Locate the cell with the specified text and output its [x, y] center coordinate. 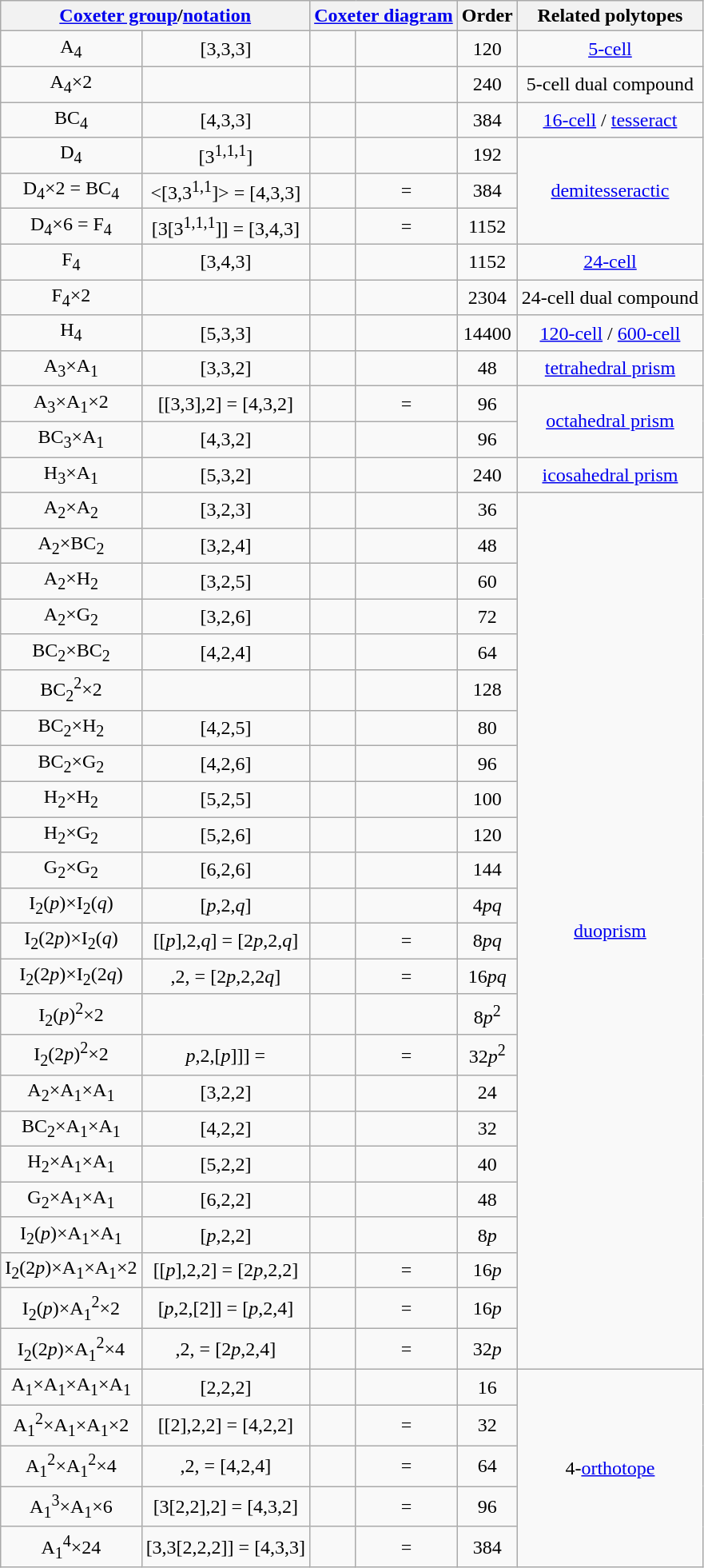
[4,3,2] [225, 439]
[6,2,6] [225, 870]
H2×H2 [71, 799]
[3,2,3] [225, 510]
,2, = [2p,2,2q] [225, 976]
2304 [487, 297]
24-cell [610, 262]
[4,2,2] [225, 1128]
D4×2 = BC4 [71, 190]
60 [487, 581]
A1×A1×A1×A1 [71, 1387]
[3,4,3] [225, 262]
36 [487, 510]
[[p],2,2] = [2p,2,2] [225, 1271]
[3,3,3] [225, 49]
[31,1,1] [225, 155]
I2(2p)2×2 [71, 1055]
I2(p)2×2 [71, 1014]
A2×H2 [71, 581]
[4,2,4] [225, 652]
p,2,[p]]] = [225, 1055]
I2(2p)×A1×A1×2 [71, 1271]
A2×A2 [71, 510]
BC2×H2 [71, 728]
120-cell / 600-cell [610, 333]
A2×G2 [71, 616]
I2(2p)×I2(2q) [71, 976]
Coxeter diagram [384, 16]
A14×24 [71, 1546]
D4 [71, 155]
H2×G2 [71, 835]
[3,2,2] [225, 1093]
8p [487, 1235]
octahedral prism [610, 422]
A2×A1×A1 [71, 1093]
G2×A1×A1 [71, 1199]
demitesseractic [610, 191]
4-orthotope [610, 1469]
[[p],2,q] = [2p,2,q] [225, 941]
I2(2p)×I2(q) [71, 941]
16pq [487, 976]
72 [487, 616]
I2(2p)×A12×4 [71, 1350]
14400 [487, 333]
8p2 [487, 1014]
[3,2,5] [225, 581]
H3×A1 [71, 475]
[4,2,6] [225, 764]
Coxeter group/notation [155, 16]
[5,2,5] [225, 799]
G2×G2 [71, 870]
100 [487, 799]
[3,2,4] [225, 545]
128 [487, 691]
[2,2,2] [225, 1387]
[5,3,3] [225, 333]
[3,3[2,2,2]] = [4,3,3] [225, 1546]
16-cell / tesseract [610, 120]
[3,2,6] [225, 616]
16 [487, 1387]
4pq [487, 905]
8pq [487, 941]
H2×A1×A1 [71, 1164]
24 [487, 1093]
A4×2 [71, 84]
BC2×A1×A1 [71, 1128]
BC2×G2 [71, 764]
32p2 [487, 1055]
I2(p)×A12×2 [71, 1308]
I2(p)×A1×A1 [71, 1235]
A13×A1×6 [71, 1506]
5-cell dual compound [610, 84]
BC2×BC2 [71, 652]
[p,2,q] [225, 905]
A12×A1×A1×2 [71, 1425]
H4 [71, 333]
[p,2,2] [225, 1235]
icosahedral prism [610, 475]
F4 [71, 262]
A4 [71, 49]
duoprism [610, 931]
[3[31,1,1]] = [3,4,3] [225, 227]
[3[2,2],2] = [4,3,2] [225, 1506]
24-cell dual compound [610, 297]
<[3,31,1]> = [4,3,3] [225, 190]
[6,2,2] [225, 1199]
80 [487, 728]
A2×BC2 [71, 545]
Order [487, 16]
[3,3,2] [225, 369]
[4,2,5] [225, 728]
40 [487, 1164]
,2, = [2p,2,4] [225, 1350]
Related polytopes [610, 16]
[[2],2,2] = [4,2,2] [225, 1425]
,2, = [4,2,4] [225, 1466]
[4,3,3] [225, 120]
192 [487, 155]
5-cell [610, 49]
D4×6 = F4 [71, 227]
[5,2,6] [225, 835]
32p [487, 1350]
144 [487, 870]
A3×A1 [71, 369]
BC22×2 [71, 691]
[5,2,2] [225, 1164]
[p,2,[2]] = [p,2,4] [225, 1308]
A3×A1×2 [71, 404]
A12×A12×4 [71, 1466]
[[3,3],2] = [4,3,2] [225, 404]
[5,3,2] [225, 475]
F4×2 [71, 297]
BC3×A1 [71, 439]
I2(p)×I2(q) [71, 905]
tetrahedral prism [610, 369]
BC4 [71, 120]
